Determine the (X, Y) coordinate at the center of the cell enclosing the given text.  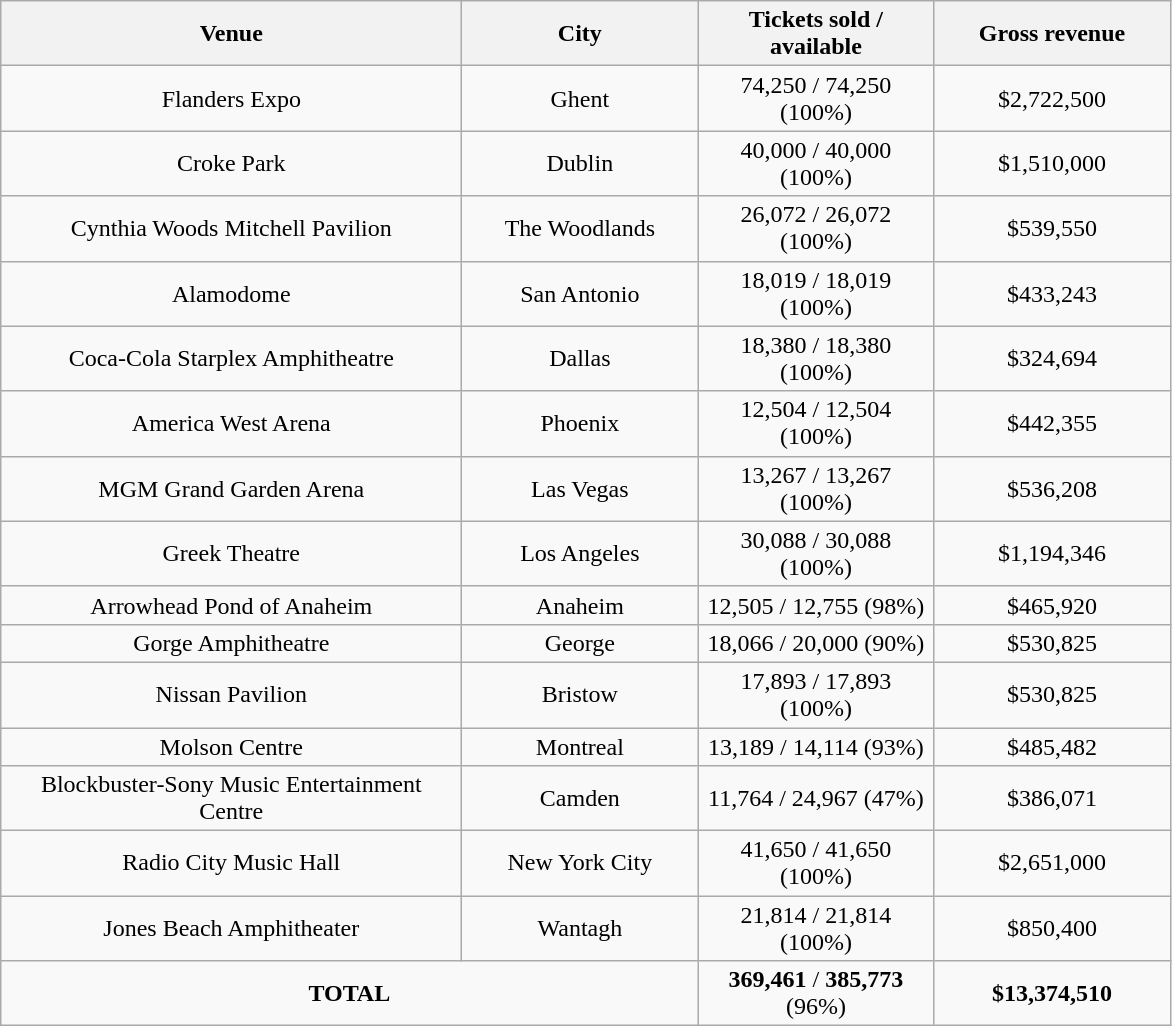
$1,510,000 (1052, 164)
11,764 / 24,967 (47%) (816, 798)
12,504 / 12,504 (100%) (816, 424)
Wantagh (580, 928)
TOTAL (350, 994)
Montreal (580, 747)
$433,243 (1052, 294)
Camden (580, 798)
Venue (232, 34)
The Woodlands (580, 228)
18,066 / 20,000 (90%) (816, 643)
26,072 / 26,072 (100%) (816, 228)
18,019 / 18,019 (100%) (816, 294)
$2,722,500 (1052, 98)
$465,920 (1052, 605)
Los Angeles (580, 554)
13,267 / 13,267 (100%) (816, 488)
Radio City Music Hall (232, 864)
13,189 / 14,114 (93%) (816, 747)
Bristow (580, 694)
MGM Grand Garden Arena (232, 488)
$485,482 (1052, 747)
Molson Centre (232, 747)
21,814 / 21,814 (100%) (816, 928)
America West Arena (232, 424)
18,380 / 18,380 (100%) (816, 358)
Las Vegas (580, 488)
Nissan Pavilion (232, 694)
74,250 / 74,250 (100%) (816, 98)
Dallas (580, 358)
Gross revenue (1052, 34)
Jones Beach Amphitheater (232, 928)
30,088 / 30,088 (100%) (816, 554)
Dublin (580, 164)
$1,194,346 (1052, 554)
Tickets sold / available (816, 34)
Anaheim (580, 605)
17,893 / 17,893 (100%) (816, 694)
Ghent (580, 98)
369,461 / 385,773 (96%) (816, 994)
New York City (580, 864)
Gorge Amphitheatre (232, 643)
Phoenix (580, 424)
$13,374,510 (1052, 994)
Flanders Expo (232, 98)
Blockbuster-Sony Music Entertainment Centre (232, 798)
$850,400 (1052, 928)
City (580, 34)
$324,694 (1052, 358)
41,650 / 41,650 (100%) (816, 864)
12,505 / 12,755 (98%) (816, 605)
40,000 / 40,000 (100%) (816, 164)
Arrowhead Pond of Anaheim (232, 605)
George (580, 643)
$536,208 (1052, 488)
San Antonio (580, 294)
$386,071 (1052, 798)
Greek Theatre (232, 554)
Coca-Cola Starplex Amphitheatre (232, 358)
Croke Park (232, 164)
Cynthia Woods Mitchell Pavilion (232, 228)
$2,651,000 (1052, 864)
Alamodome (232, 294)
$442,355 (1052, 424)
$539,550 (1052, 228)
